Provide the [x, y] coordinate of the cell's center where the given text is located.  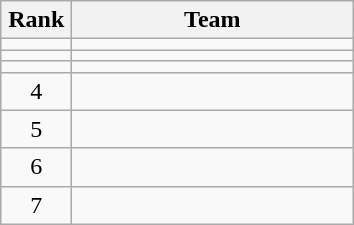
6 [36, 167]
Team [212, 20]
Rank [36, 20]
7 [36, 205]
5 [36, 129]
4 [36, 91]
